Locate the cell with the specified text and output its (X, Y) center coordinate. 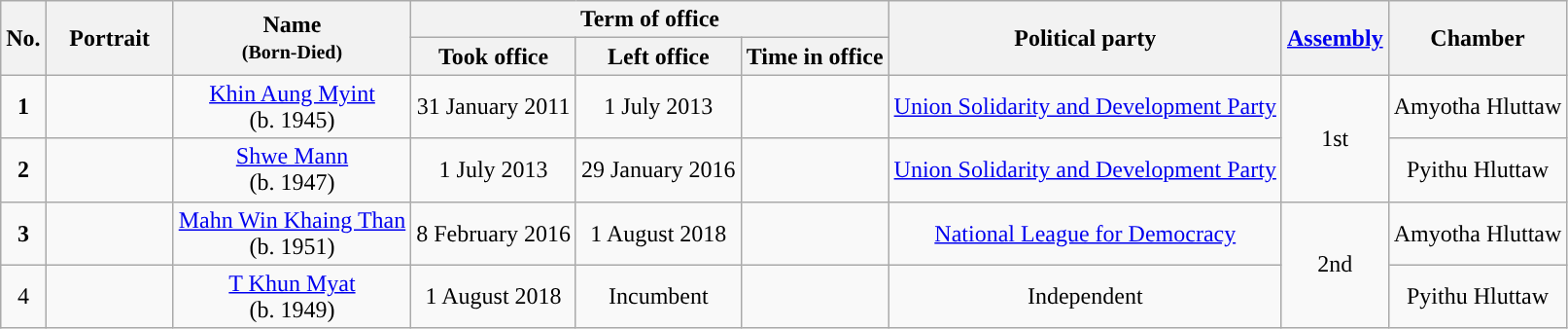
31 January 2011 (494, 107)
2nd (1335, 265)
Political party (1085, 38)
2 (23, 169)
4 (23, 296)
Name(Born-Died) (292, 38)
T Khun Myat (b. 1949) (292, 296)
Portrait (109, 38)
1 (23, 107)
Took office (494, 56)
29 January 2016 (658, 169)
Time in office (815, 56)
Khin Aung Myint (b. 1945) (292, 107)
Independent (1085, 296)
Left office (658, 56)
3 (23, 234)
Incumbent (658, 296)
Assembly (1335, 38)
Term of office (649, 19)
National League for Democracy (1085, 234)
Mahn Win Khaing Than (b. 1951) (292, 234)
No. (23, 38)
8 February 2016 (494, 234)
Shwe Mann (b. 1947) (292, 169)
1st (1335, 138)
Chamber (1478, 38)
